For the text-containing cell, return its midpoint in [X, Y] coordinate format. 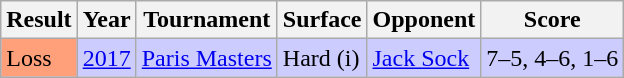
2017 [106, 58]
Opponent [424, 20]
Score [552, 20]
Hard (i) [322, 58]
Jack Sock [424, 58]
Year [106, 20]
Tournament [206, 20]
Paris Masters [206, 58]
Result [39, 20]
Loss [39, 58]
Surface [322, 20]
7–5, 4–6, 1–6 [552, 58]
